Detect which cell encompasses the target text, then output its (X, Y) center coordinate. 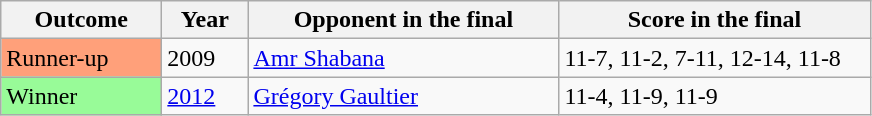
Runner-up (82, 58)
Outcome (82, 20)
11-7, 11-2, 7-11, 12-14, 11-8 (714, 58)
Amr Shabana (404, 58)
11-4, 11-9, 11-9 (714, 96)
Year (205, 20)
Winner (82, 96)
Score in the final (714, 20)
2012 (205, 96)
Opponent in the final (404, 20)
Grégory Gaultier (404, 96)
2009 (205, 58)
